Provide the (x, y) coordinate of the cell's center where the given text is located.  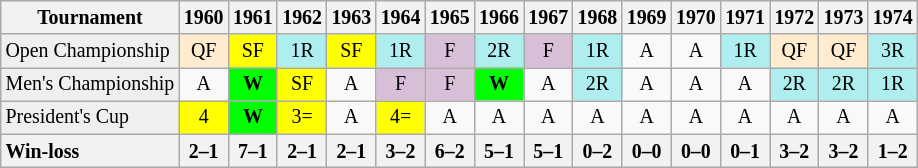
1963 (352, 18)
7–1 (252, 152)
3R (892, 50)
1960 (204, 18)
Open Championship (90, 50)
6–2 (450, 152)
1971 (744, 18)
1973 (844, 18)
1964 (400, 18)
3= (302, 118)
1974 (892, 18)
President's Cup (90, 118)
0–1 (744, 152)
1961 (252, 18)
Men's Championship (90, 84)
1965 (450, 18)
1966 (498, 18)
4 (204, 118)
1970 (696, 18)
1967 (548, 18)
1968 (598, 18)
Win-loss (90, 152)
1–2 (892, 152)
1969 (646, 18)
1962 (302, 18)
Tournament (90, 18)
0–2 (598, 152)
1972 (794, 18)
4= (400, 118)
